Identify which cell holds the provided text, then report its (x, y) central coordinate. 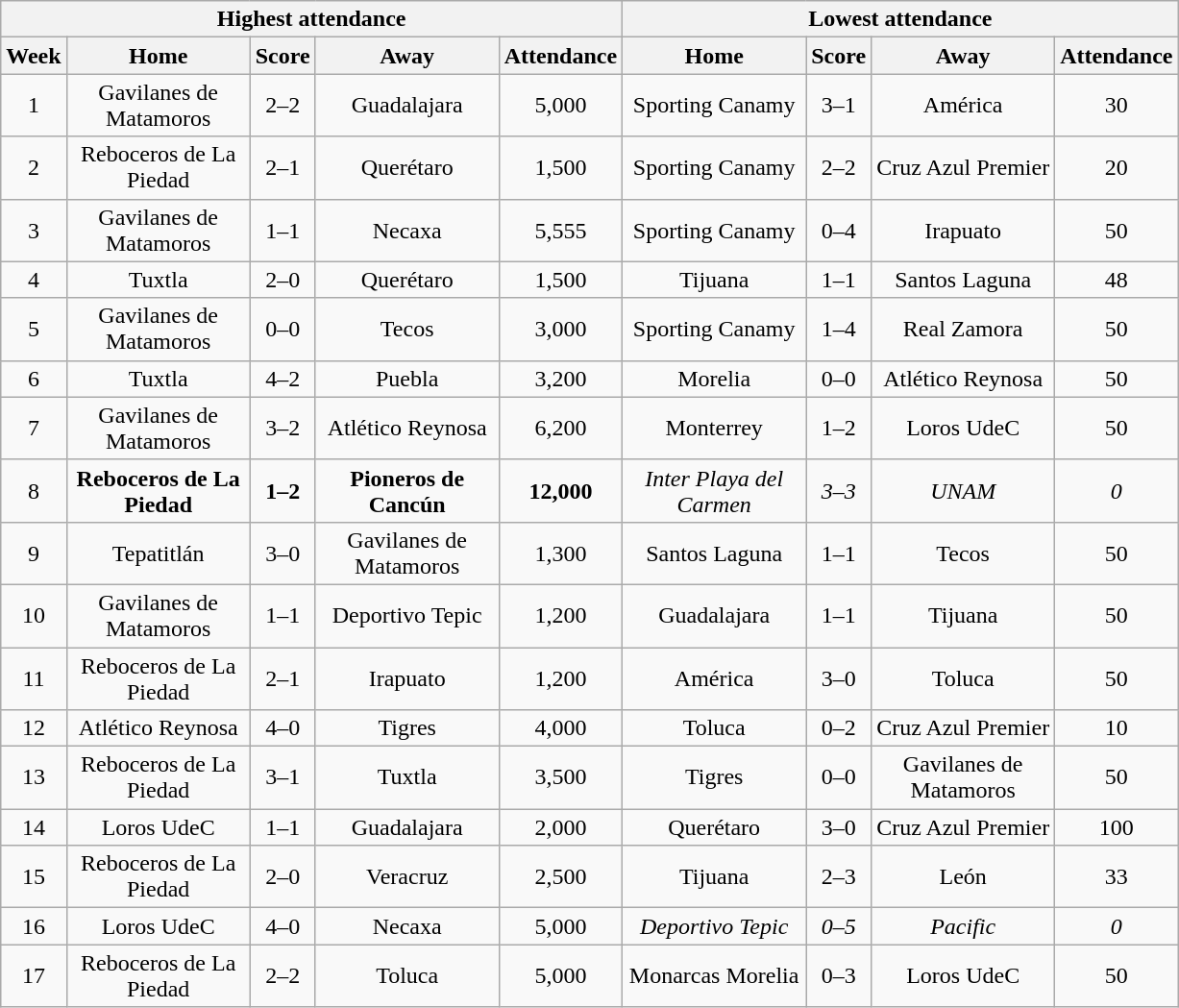
3 (34, 231)
Morelia (715, 379)
Week (34, 56)
12 (34, 728)
Puebla (407, 379)
0–3 (839, 976)
2–3 (839, 876)
1,300 (560, 553)
3–3 (839, 490)
15 (34, 876)
0–5 (839, 926)
14 (34, 827)
UNAM (963, 490)
Lowest attendance (900, 19)
11 (34, 678)
Real Zamora (963, 329)
6,200 (560, 429)
Highest attendance (311, 19)
8 (34, 490)
Pioneros de Cancún (407, 490)
3,200 (560, 379)
0–2 (839, 728)
13 (34, 778)
33 (1117, 876)
León (963, 876)
2,500 (560, 876)
Tepatitlán (158, 553)
30 (1117, 106)
Monarcas Morelia (715, 976)
Pacific (963, 926)
0–4 (839, 231)
2,000 (560, 827)
4–2 (282, 379)
100 (1117, 827)
1 (34, 106)
3,500 (560, 778)
4 (34, 280)
16 (34, 926)
7 (34, 429)
5 (34, 329)
48 (1117, 280)
4,000 (560, 728)
Inter Playa del Carmen (715, 490)
9 (34, 553)
2 (34, 167)
12,000 (560, 490)
17 (34, 976)
6 (34, 379)
Monterrey (715, 429)
Veracruz (407, 876)
3,000 (560, 329)
1–4 (839, 329)
20 (1117, 167)
3–2 (282, 429)
5,555 (560, 231)
